Search for the cell housing the specified text and yield its [x, y] center coordinate. 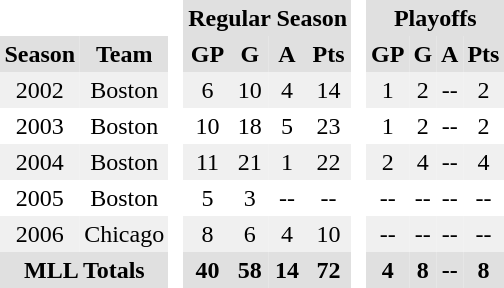
2006 [40, 234]
23 [328, 126]
2002 [40, 90]
2004 [40, 162]
2005 [40, 198]
22 [328, 162]
58 [250, 270]
2003 [40, 126]
MLL Totals [84, 270]
72 [328, 270]
18 [250, 126]
21 [250, 162]
40 [208, 270]
Playoffs [436, 18]
3 [250, 198]
11 [208, 162]
Season [40, 54]
Regular Season [268, 18]
Team [124, 54]
Chicago [124, 234]
